Provide the [x, y] coordinate of the cell's center where the given text is located.  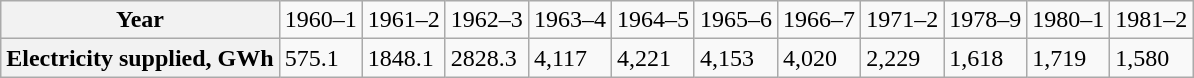
Electricity supplied, GWh [140, 58]
1,580 [1152, 58]
4,221 [652, 58]
1848.1 [404, 58]
1960–1 [320, 20]
1,719 [1068, 58]
4,153 [736, 58]
4,117 [570, 58]
1980–1 [1068, 20]
1961–2 [404, 20]
1,618 [986, 58]
Year [140, 20]
4,020 [820, 58]
1966–7 [820, 20]
1965–6 [736, 20]
1963–4 [570, 20]
1962–3 [486, 20]
575.1 [320, 58]
1971–2 [902, 20]
2828.3 [486, 58]
1964–5 [652, 20]
1981–2 [1152, 20]
2,229 [902, 58]
1978–9 [986, 20]
